Return the [x, y] coordinate for the center point of the cell that contains the specified text.  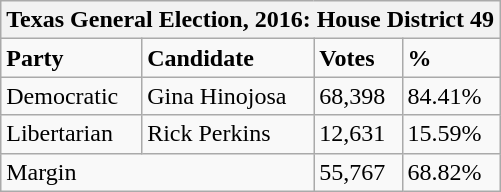
55,767 [358, 172]
68,398 [358, 96]
68.82% [450, 172]
84.41% [450, 96]
Party [72, 58]
Texas General Election, 2016: House District 49 [250, 20]
Democratic [72, 96]
Rick Perkins [228, 134]
% [450, 58]
Votes [358, 58]
Gina Hinojosa [228, 96]
12,631 [358, 134]
Candidate [228, 58]
Margin [158, 172]
Libertarian [72, 134]
15.59% [450, 134]
